Extract the [x, y] coordinate from the center of the cell holding the provided text.  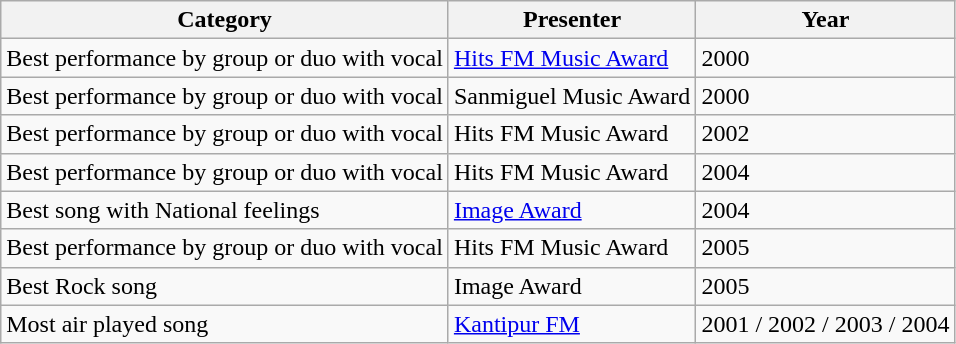
2001 / 2002 / 2003 / 2004 [826, 324]
Category [225, 20]
Best Rock song [225, 286]
Best song with National feelings [225, 210]
Most air played song [225, 324]
Year [826, 20]
Kantipur FM [572, 324]
2002 [826, 134]
Sanmiguel Music Award [572, 96]
Presenter [572, 20]
